Determine the (X, Y) coordinate at the center of the cell enclosing the given text.  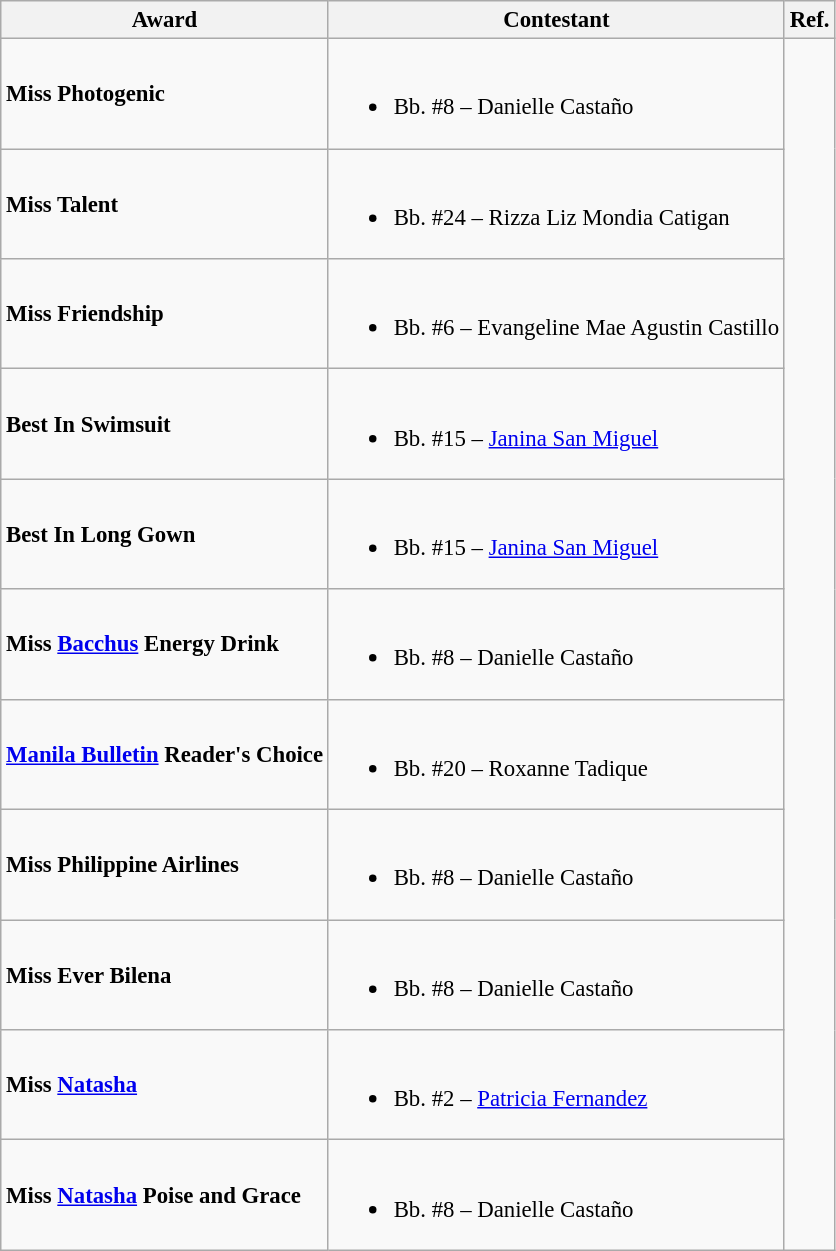
Bb. #2 – Patricia Fernandez (556, 1085)
Bb. #6 – Evangeline Mae Agustin Castillo (556, 314)
Miss Bacchus Energy Drink (165, 644)
Miss Ever Bilena (165, 975)
Award (165, 20)
Manila Bulletin Reader's Choice (165, 754)
Miss Natasha Poise and Grace (165, 1195)
Ref. (809, 20)
Miss Friendship (165, 314)
Contestant (556, 20)
Bb. #24 – Rizza Liz Mondia Catigan (556, 204)
Bb. #20 – Roxanne Tadique (556, 754)
Miss Talent (165, 204)
Miss Philippine Airlines (165, 865)
Best In Swimsuit (165, 424)
Miss Photogenic (165, 94)
Miss Natasha (165, 1085)
Best In Long Gown (165, 534)
